Capture the cell that displays the provided text and extract its (X, Y) central coordinate. 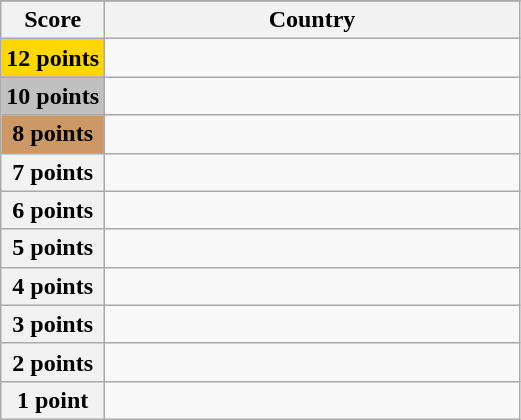
3 points (53, 324)
7 points (53, 172)
12 points (53, 58)
6 points (53, 210)
2 points (53, 362)
8 points (53, 134)
10 points (53, 96)
Score (53, 20)
5 points (53, 248)
Country (312, 20)
1 point (53, 400)
4 points (53, 286)
